Capture the cell that displays the provided text and extract its [x, y] central coordinate. 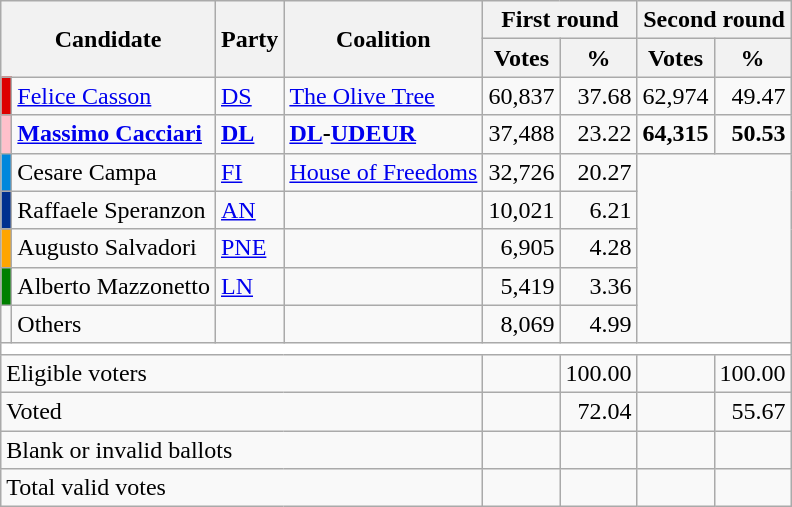
32,726 [522, 172]
Eligible voters [242, 373]
6.21 [598, 210]
6,905 [522, 248]
Alberto Mazzonetto [114, 286]
23.22 [598, 134]
House of Freedoms [384, 172]
Augusto Salvadori [114, 248]
First round [560, 20]
DL [249, 134]
72.04 [598, 411]
50.53 [752, 134]
64,315 [676, 134]
37.68 [598, 96]
Candidate [108, 39]
3.36 [598, 286]
Blank or invalid ballots [242, 449]
5,419 [522, 286]
Party [249, 39]
60,837 [522, 96]
DS [249, 96]
Felice Casson [114, 96]
Voted [242, 411]
PNE [249, 248]
8,069 [522, 324]
62,974 [676, 96]
Cesare Campa [114, 172]
AN [249, 210]
DL-UDEUR [384, 134]
The Olive Tree [384, 96]
4.99 [598, 324]
Raffaele Speranzon [114, 210]
20.27 [598, 172]
55.67 [752, 411]
4.28 [598, 248]
Total valid votes [242, 488]
37,488 [522, 134]
Others [114, 324]
FI [249, 172]
Massimo Cacciari [114, 134]
LN [249, 286]
10,021 [522, 210]
49.47 [752, 96]
Second round [714, 20]
Coalition [384, 39]
